Detect which cell encompasses the target text, then output its (x, y) center coordinate. 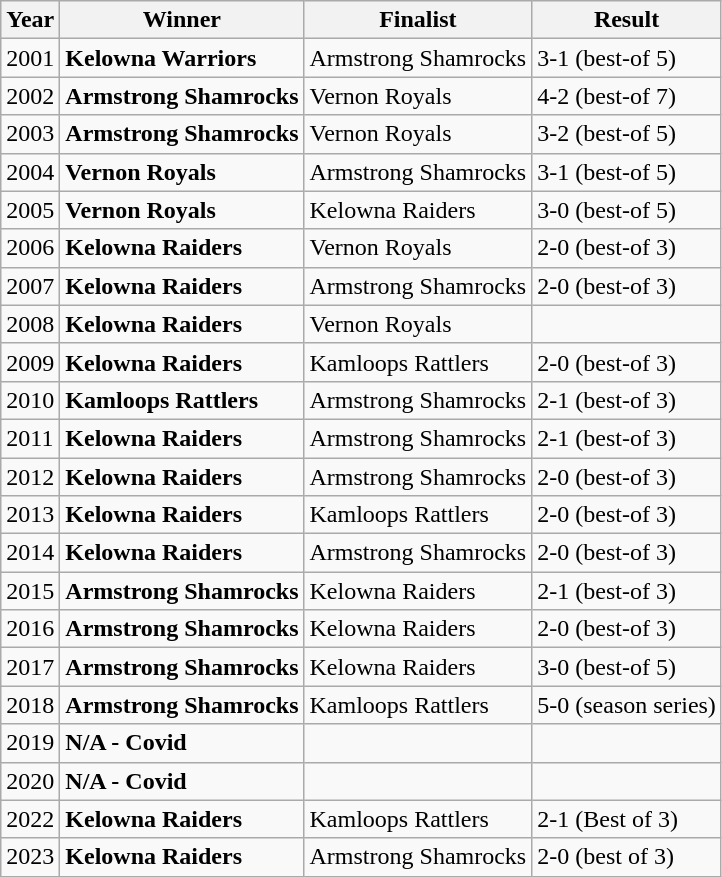
2003 (30, 134)
2018 (30, 705)
2002 (30, 96)
Result (627, 20)
2015 (30, 591)
2006 (30, 248)
Finalist (418, 20)
2-1 (Best of 3) (627, 819)
2013 (30, 515)
2007 (30, 286)
Winner (182, 20)
2011 (30, 438)
Kelowna Warriors (182, 58)
2019 (30, 743)
Year (30, 20)
2022 (30, 819)
2020 (30, 781)
2010 (30, 400)
2005 (30, 210)
2008 (30, 324)
4-2 (best-of 7) (627, 96)
2004 (30, 172)
2009 (30, 362)
2014 (30, 553)
2017 (30, 667)
3-2 (best-of 5) (627, 134)
2-0 (best of 3) (627, 857)
2012 (30, 477)
2016 (30, 629)
2023 (30, 857)
5-0 (season series) (627, 705)
2001 (30, 58)
